Provide the (x, y) coordinate of the cell's center where the given text is located.  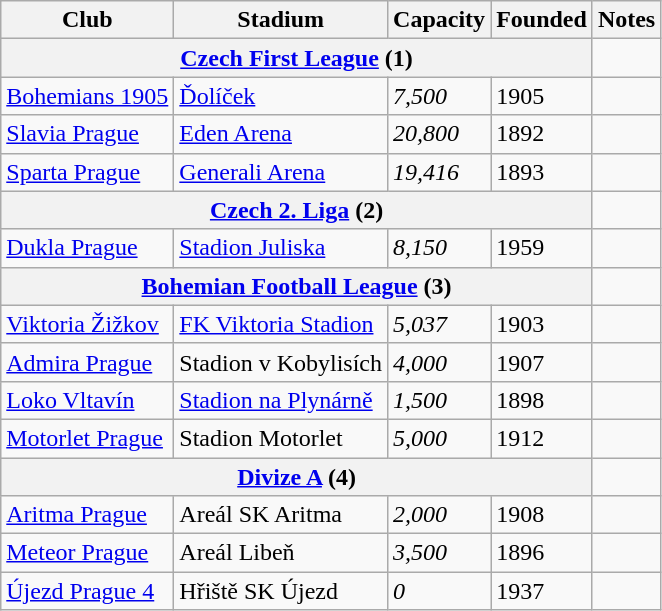
FK Viktoria Stadion (281, 324)
Újezd Prague 4 (88, 591)
1905 (542, 96)
1959 (542, 248)
Capacity (440, 20)
1898 (542, 400)
Eden Arena (281, 134)
Czech 2. Liga (2) (297, 210)
Admira Prague (88, 362)
Club (88, 20)
7,500 (440, 96)
Stadion Motorlet (281, 438)
Motorlet Prague (88, 438)
1892 (542, 134)
1907 (542, 362)
Generali Arena (281, 172)
1896 (542, 553)
Ďolíček (281, 96)
Notes (626, 20)
Dukla Prague (88, 248)
8,150 (440, 248)
Aritma Prague (88, 515)
5,037 (440, 324)
Slavia Prague (88, 134)
5,000 (440, 438)
0 (440, 591)
Stadion na Plynárně (281, 400)
Stadion Juliska (281, 248)
Divize A (4) (297, 477)
Bohemian Football League (3) (297, 286)
1912 (542, 438)
Founded (542, 20)
Loko Vltavín (88, 400)
1,500 (440, 400)
19,416 (440, 172)
1903 (542, 324)
Bohemians 1905 (88, 96)
1893 (542, 172)
1908 (542, 515)
Sparta Prague (88, 172)
Hřiště SK Újezd (281, 591)
Areál Libeň (281, 553)
1937 (542, 591)
Areál SK Aritma (281, 515)
Viktoria Žižkov (88, 324)
2,000 (440, 515)
Meteor Prague (88, 553)
Stadium (281, 20)
20,800 (440, 134)
3,500 (440, 553)
Stadion v Kobylisích (281, 362)
Czech First League (1) (297, 58)
4,000 (440, 362)
